Detect which cell encompasses the target text, then output its (X, Y) center coordinate. 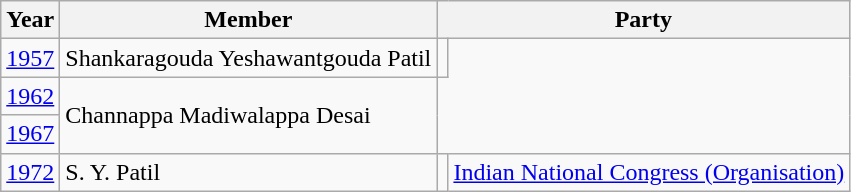
1957 (30, 58)
1972 (30, 172)
Shankaragouda Yeshawantgouda Patil (248, 58)
Member (248, 20)
Indian National Congress (Organisation) (649, 172)
S. Y. Patil (248, 172)
1967 (30, 134)
Channappa Madiwalappa Desai (248, 115)
1962 (30, 96)
Party (644, 20)
Year (30, 20)
